From the cell containing the given text, extract its center point as (x, y) coordinate. 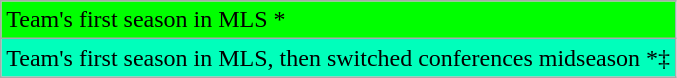
Team's first season in MLS * (338, 20)
Team's first season in MLS, then switched conferences midseason *‡ (338, 58)
